Capture the cell that displays the provided text and extract its (x, y) central coordinate. 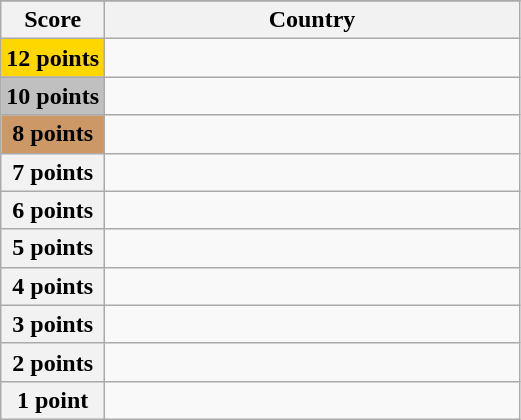
3 points (53, 324)
7 points (53, 172)
1 point (53, 400)
2 points (53, 362)
5 points (53, 248)
12 points (53, 58)
10 points (53, 96)
Country (312, 20)
8 points (53, 134)
6 points (53, 210)
Score (53, 20)
4 points (53, 286)
